Output the (X, Y) coordinate of the center of the cell containing the given text.  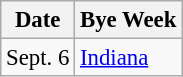
Bye Week (128, 20)
Indiana (128, 58)
Date (38, 20)
Sept. 6 (38, 58)
